Scan for the cell matching the given text and deliver its (x, y) coordinate at center. 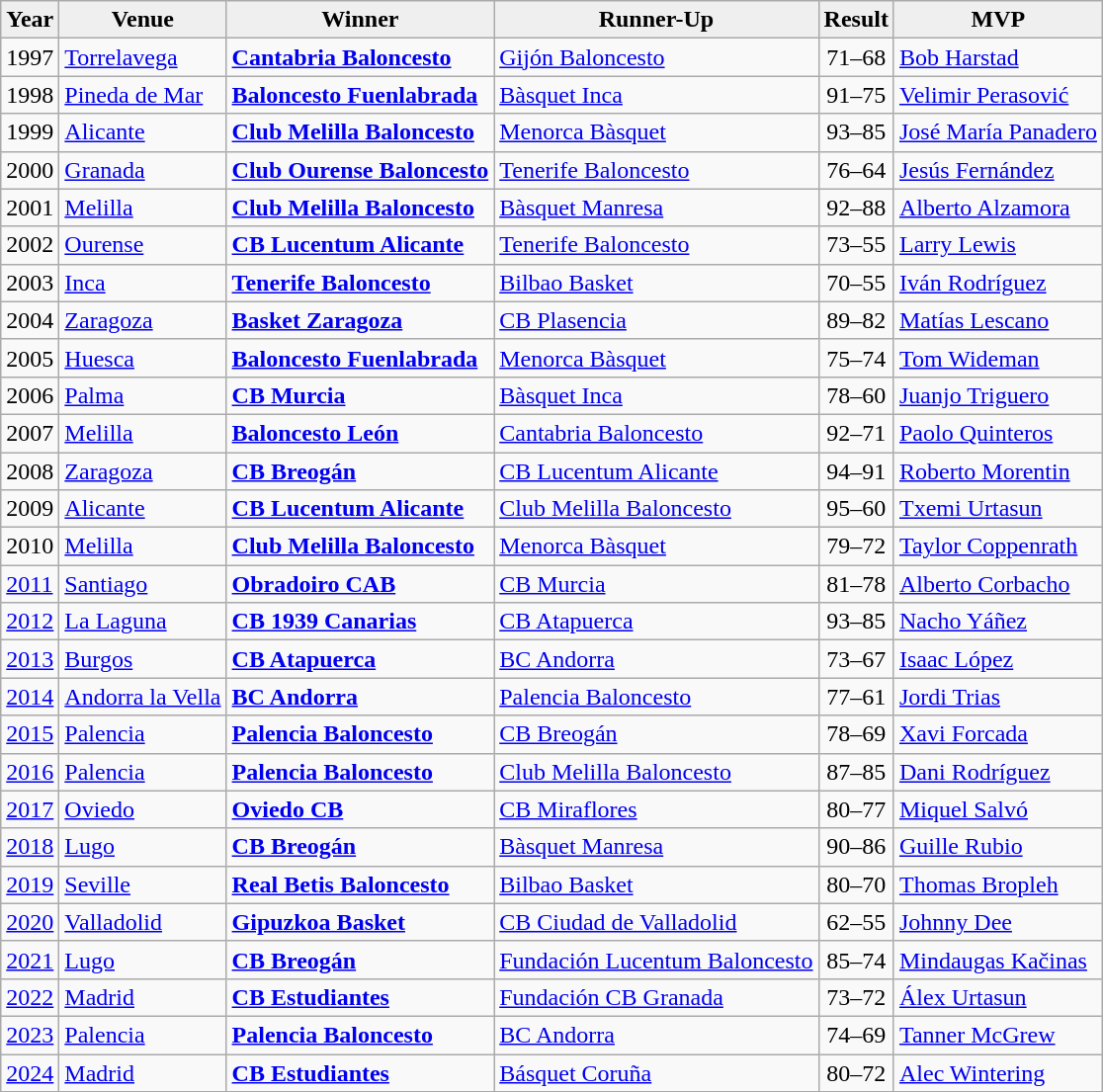
2002 (30, 245)
2023 (30, 1035)
Year (30, 20)
Larry Lewis (998, 245)
75–74 (856, 358)
José María Panadero (998, 132)
Palma (142, 395)
77–61 (856, 697)
92–71 (856, 433)
Huesca (142, 358)
Runner-Up (656, 20)
2014 (30, 697)
CB Plasencia (656, 320)
Ourense (142, 245)
2001 (30, 208)
Baloncesto León (360, 433)
81–78 (856, 584)
Jordi Trias (998, 697)
Matías Lescano (998, 320)
74–69 (856, 1035)
Andorra la Vella (142, 697)
Fundación Lucentum Baloncesto (656, 960)
2021 (30, 960)
1997 (30, 57)
Roberto Morentin (998, 471)
Básquet Coruña (656, 1072)
73–55 (856, 245)
2008 (30, 471)
Valladolid (142, 922)
La Laguna (142, 622)
2017 (30, 809)
Obradoiro CAB (360, 584)
85–74 (856, 960)
92–88 (856, 208)
79–72 (856, 546)
Mindaugas Kačinas (998, 960)
Isaac López (998, 659)
Juanjo Triguero (998, 395)
Santiago (142, 584)
MVP (998, 20)
73–67 (856, 659)
2019 (30, 884)
95–60 (856, 509)
Gipuzkoa Basket (360, 922)
Venue (142, 20)
Basket Zaragoza (360, 320)
Dani Rodríguez (998, 772)
2018 (30, 847)
91–75 (856, 95)
Álex Urtasun (998, 997)
Club Ourense Baloncesto (360, 170)
Gijón Baloncesto (656, 57)
80–70 (856, 884)
Tanner McGrew (998, 1035)
Xavi Forcada (998, 734)
2011 (30, 584)
2007 (30, 433)
Nacho Yáñez (998, 622)
Tom Wideman (998, 358)
Pineda de Mar (142, 95)
78–60 (856, 395)
Torrelavega (142, 57)
Thomas Bropleh (998, 884)
CB Miraflores (656, 809)
2010 (30, 546)
Guille Rubio (998, 847)
90–86 (856, 847)
Alec Wintering (998, 1072)
Seville (142, 884)
62–55 (856, 922)
Velimir Perasović (998, 95)
Granada (142, 170)
CB Ciudad de Valladolid (656, 922)
2016 (30, 772)
2024 (30, 1072)
Jesús Fernández (998, 170)
2013 (30, 659)
2015 (30, 734)
1998 (30, 95)
Miquel Salvó (998, 809)
71–68 (856, 57)
Burgos (142, 659)
80–77 (856, 809)
Real Betis Baloncesto (360, 884)
Bob Harstad (998, 57)
2003 (30, 283)
70–55 (856, 283)
2004 (30, 320)
2000 (30, 170)
94–91 (856, 471)
78–69 (856, 734)
Iván Rodríguez (998, 283)
Paolo Quinteros (998, 433)
2006 (30, 395)
73–72 (856, 997)
Txemi Urtasun (998, 509)
Johnny Dee (998, 922)
Fundación CB Granada (656, 997)
CB 1939 Canarias (360, 622)
Taylor Coppenrath (998, 546)
Oviedo (142, 809)
2022 (30, 997)
2009 (30, 509)
Alberto Corbacho (998, 584)
89–82 (856, 320)
2012 (30, 622)
80–72 (856, 1072)
Result (856, 20)
Winner (360, 20)
87–85 (856, 772)
2020 (30, 922)
1999 (30, 132)
76–64 (856, 170)
Oviedo CB (360, 809)
Inca (142, 283)
Alberto Alzamora (998, 208)
2005 (30, 358)
